Identify which cell holds the provided text, then report its [x, y] central coordinate. 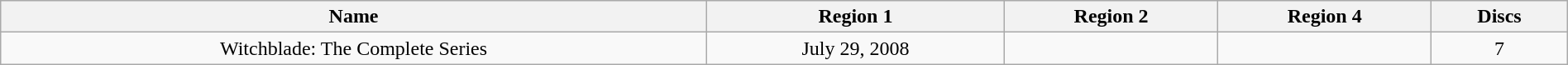
Discs [1500, 17]
7 [1500, 48]
Region 1 [855, 17]
Region 4 [1325, 17]
Region 2 [1111, 17]
July 29, 2008 [855, 48]
Witchblade: The Complete Series [354, 48]
Name [354, 17]
